For the text-containing cell, return its midpoint in [x, y] coordinate format. 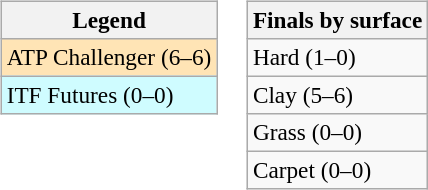
Legend [108, 20]
Carpet (0–0) [337, 171]
Finals by surface [337, 20]
Hard (1–0) [337, 57]
Clay (5–6) [337, 95]
ITF Futures (0–0) [108, 95]
ATP Challenger (6–6) [108, 57]
Grass (0–0) [337, 133]
